Provide the [x, y] coordinate of the cell's center where the given text is located.  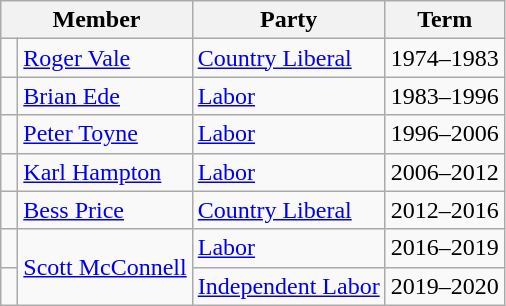
2012–2016 [444, 210]
1983–1996 [444, 96]
2006–2012 [444, 172]
2019–2020 [444, 286]
2016–2019 [444, 248]
Peter Toyne [105, 134]
Term [444, 20]
Roger Vale [105, 58]
1974–1983 [444, 58]
Bess Price [105, 210]
Karl Hampton [105, 172]
Member [96, 20]
Scott McConnell [105, 267]
Brian Ede [105, 96]
1996–2006 [444, 134]
Party [288, 20]
Independent Labor [288, 286]
